Return [X, Y] of the center of cell containing provided text 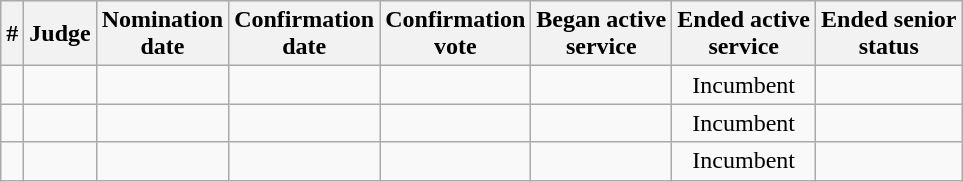
Confirmationdate [304, 34]
Nominationdate [162, 34]
# [12, 34]
Judge [60, 34]
Confirmationvote [456, 34]
Ended seniorstatus [889, 34]
Began activeservice [602, 34]
Ended activeservice [744, 34]
